Extract the [X, Y] coordinate from the center of the cell holding the provided text.  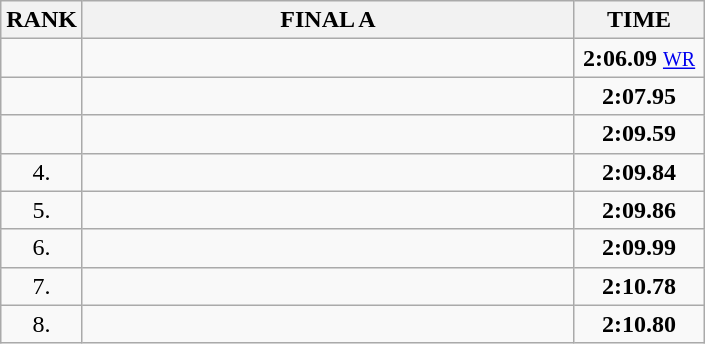
2:09.86 [640, 210]
6. [42, 248]
2:09.84 [640, 172]
2:09.59 [640, 134]
RANK [42, 20]
2:10.78 [640, 286]
2:10.80 [640, 324]
4. [42, 172]
7. [42, 286]
5. [42, 210]
8. [42, 324]
TIME [640, 20]
2:06.09 WR [640, 58]
2:07.95 [640, 96]
2:09.99 [640, 248]
FINAL A [328, 20]
